Identify which cell holds the provided text, then report its [X, Y] central coordinate. 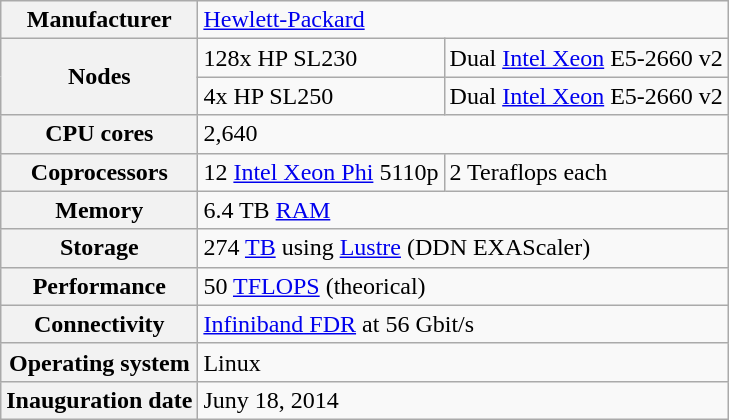
Connectivity [100, 324]
274 TB using Lustre (DDN EXAScaler) [464, 248]
2,640 [464, 134]
2 Teraflops each [586, 172]
Operating system [100, 362]
4x HP SL250 [321, 96]
Memory [100, 210]
Linux [464, 362]
Coprocessors [100, 172]
CPU cores [100, 134]
128x HP SL230 [321, 58]
12 Intel Xeon Phi 5110p [321, 172]
Juny 18, 2014 [464, 400]
Hewlett-Packard [464, 20]
Storage [100, 248]
Nodes [100, 77]
Infiniband FDR at 56 Gbit/s [464, 324]
6.4 TB RAM [464, 210]
Manufacturer [100, 20]
Inauguration date [100, 400]
50 TFLOPS (theorical) [464, 286]
Performance [100, 286]
